Search for the cell housing the specified text and yield its [X, Y] center coordinate. 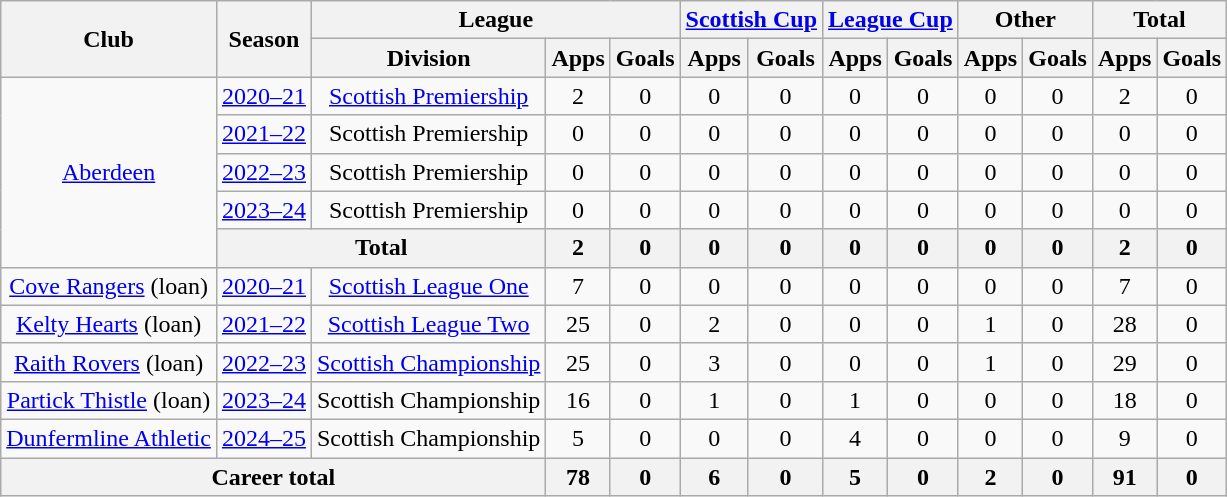
Division [428, 58]
Kelty Hearts (loan) [109, 324]
2024–25 [264, 438]
91 [1124, 477]
Season [264, 39]
29 [1124, 362]
3 [714, 362]
9 [1124, 438]
Scottish League Two [428, 324]
Cove Rangers (loan) [109, 286]
78 [578, 477]
4 [856, 438]
Aberdeen [109, 172]
League [496, 20]
Scottish League One [428, 286]
6 [714, 477]
Other [1025, 20]
Partick Thistle (loan) [109, 400]
Scottish Cup [751, 20]
18 [1124, 400]
Club [109, 39]
League Cup [891, 20]
Dunfermline Athletic [109, 438]
Career total [274, 477]
Raith Rovers (loan) [109, 362]
28 [1124, 324]
16 [578, 400]
